Locate the cell with the specified text and output its (X, Y) center coordinate. 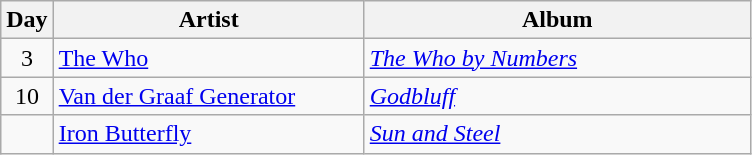
10 (27, 96)
Album (557, 20)
3 (27, 58)
Sun and Steel (557, 134)
Artist (208, 20)
Day (27, 20)
Van der Graaf Generator (208, 96)
The Who by Numbers (557, 58)
Iron Butterfly (208, 134)
Godbluff (557, 96)
The Who (208, 58)
